Capture the cell that displays the provided text and extract its [X, Y] central coordinate. 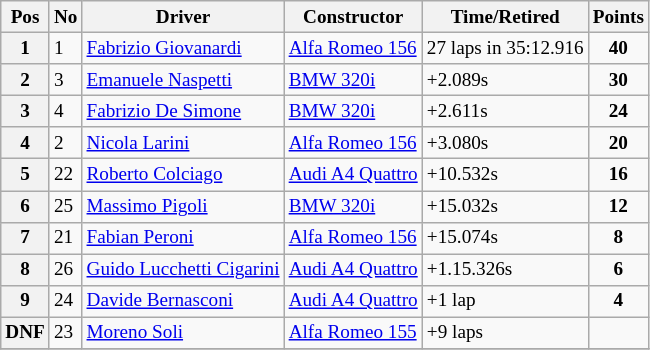
+2.089s [505, 80]
Pos [26, 17]
21 [66, 238]
16 [618, 175]
Points [618, 17]
9 [26, 301]
+2.611s [505, 111]
Guido Lucchetti Cigarini [183, 270]
Driver [183, 17]
Alfa Romeo 155 [353, 333]
+1 lap [505, 301]
Fabian Peroni [183, 238]
40 [618, 48]
+15.074s [505, 238]
23 [66, 333]
DNF [26, 333]
25 [66, 206]
22 [66, 175]
Time/Retired [505, 17]
7 [26, 238]
Massimo Pigoli [183, 206]
+15.032s [505, 206]
Nicola Larini [183, 143]
26 [66, 270]
30 [618, 80]
Roberto Colciago [183, 175]
+1.15.326s [505, 270]
Fabrizio Giovanardi [183, 48]
Davide Bernasconi [183, 301]
27 laps in 35:12.916 [505, 48]
Emanuele Naspetti [183, 80]
5 [26, 175]
No [66, 17]
Constructor [353, 17]
+9 laps [505, 333]
12 [618, 206]
+10.532s [505, 175]
Fabrizio De Simone [183, 111]
20 [618, 143]
+3.080s [505, 143]
Moreno Soli [183, 333]
